For the text-containing cell, return its midpoint in (x, y) coordinate format. 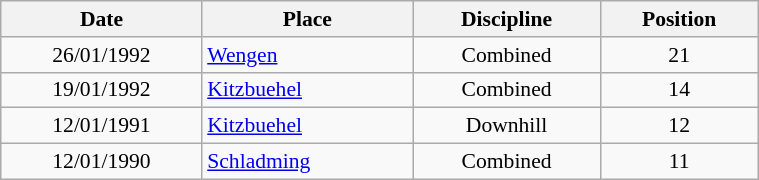
19/01/1992 (102, 90)
Position (680, 19)
Schladming (307, 162)
Date (102, 19)
12/01/1991 (102, 126)
21 (680, 55)
Wengen (307, 55)
Place (307, 19)
12/01/1990 (102, 162)
Discipline (507, 19)
12 (680, 126)
11 (680, 162)
14 (680, 90)
26/01/1992 (102, 55)
Downhill (507, 126)
